Search for the cell housing the specified text and yield its (X, Y) center coordinate. 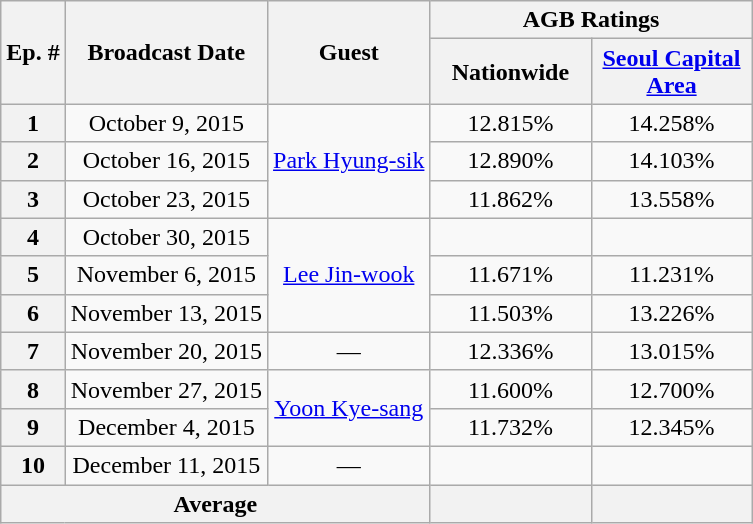
December 4, 2015 (166, 427)
13.558% (672, 199)
9 (33, 427)
November 6, 2015 (166, 275)
12.890% (510, 161)
1 (33, 123)
Average (216, 503)
November 13, 2015 (166, 313)
Yoon Kye-sang (349, 408)
December 11, 2015 (166, 465)
5 (33, 275)
November 27, 2015 (166, 389)
11.671% (510, 275)
Nationwide (510, 72)
November 20, 2015 (166, 351)
Guest (349, 52)
Ep. # (33, 52)
11.503% (510, 313)
11.732% (510, 427)
12.700% (672, 389)
3 (33, 199)
AGB Ratings (591, 20)
Lee Jin-wook (349, 275)
12.345% (672, 427)
2 (33, 161)
11.862% (510, 199)
12.336% (510, 351)
October 16, 2015 (166, 161)
October 23, 2015 (166, 199)
8 (33, 389)
12.815% (510, 123)
11.231% (672, 275)
14.258% (672, 123)
13.226% (672, 313)
4 (33, 237)
October 30, 2015 (166, 237)
6 (33, 313)
Park Hyung-sik (349, 161)
Broadcast Date (166, 52)
13.015% (672, 351)
October 9, 2015 (166, 123)
10 (33, 465)
7 (33, 351)
11.600% (510, 389)
Seoul Capital Area (672, 72)
14.103% (672, 161)
